Detect which cell encompasses the target text, then output its [x, y] center coordinate. 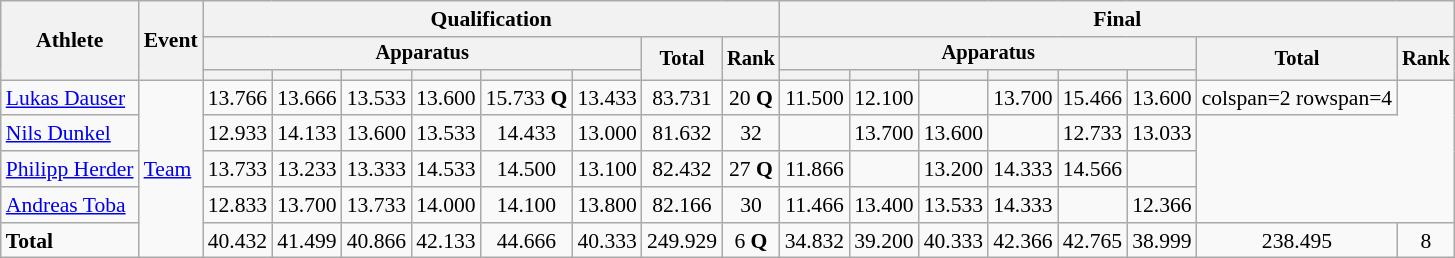
13.100 [606, 169]
Nils Dunkel [70, 134]
13.033 [1162, 134]
14.133 [306, 134]
30 [751, 205]
82.166 [682, 205]
12.933 [238, 134]
32 [751, 134]
20 Q [751, 98]
Philipp Herder [70, 169]
81.632 [682, 134]
Lukas Dauser [70, 98]
14.100 [527, 205]
13.333 [376, 169]
15.466 [1092, 98]
13.433 [606, 98]
13.400 [884, 205]
Athlete [70, 40]
14.000 [446, 205]
Team [171, 169]
13.200 [954, 169]
11.500 [814, 98]
14.500 [527, 169]
11.866 [814, 169]
14.566 [1092, 169]
Qualification [492, 19]
83.731 [682, 98]
13.233 [306, 169]
13.766 [238, 98]
11.466 [814, 205]
15.733 Q [527, 98]
Event [171, 40]
12.366 [1162, 205]
82.432 [682, 169]
14.433 [527, 134]
Final [1118, 19]
13.666 [306, 98]
Andreas Toba [70, 205]
14.533 [446, 169]
12.733 [1092, 134]
12.100 [884, 98]
colspan=2 rowspan=4 [1298, 98]
13.000 [606, 134]
27 Q [751, 169]
13.800 [606, 205]
12.833 [238, 205]
